Detect which cell encompasses the target text, then output its [x, y] center coordinate. 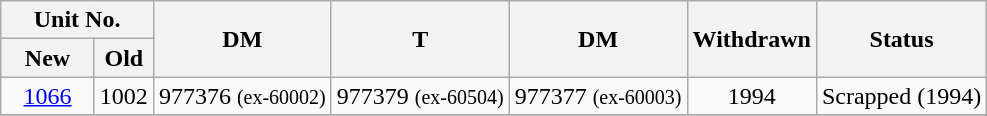
Old [124, 58]
Unit No. [78, 20]
977377 (ex-60003) [598, 96]
Status [901, 39]
Withdrawn [752, 39]
1002 [124, 96]
Scrapped (1994) [901, 96]
1994 [752, 96]
New [48, 58]
977379 (ex-60504) [420, 96]
T [420, 39]
977376 (ex-60002) [242, 96]
1066 [48, 96]
